From the cell containing the given text, extract its center point as [x, y] coordinate. 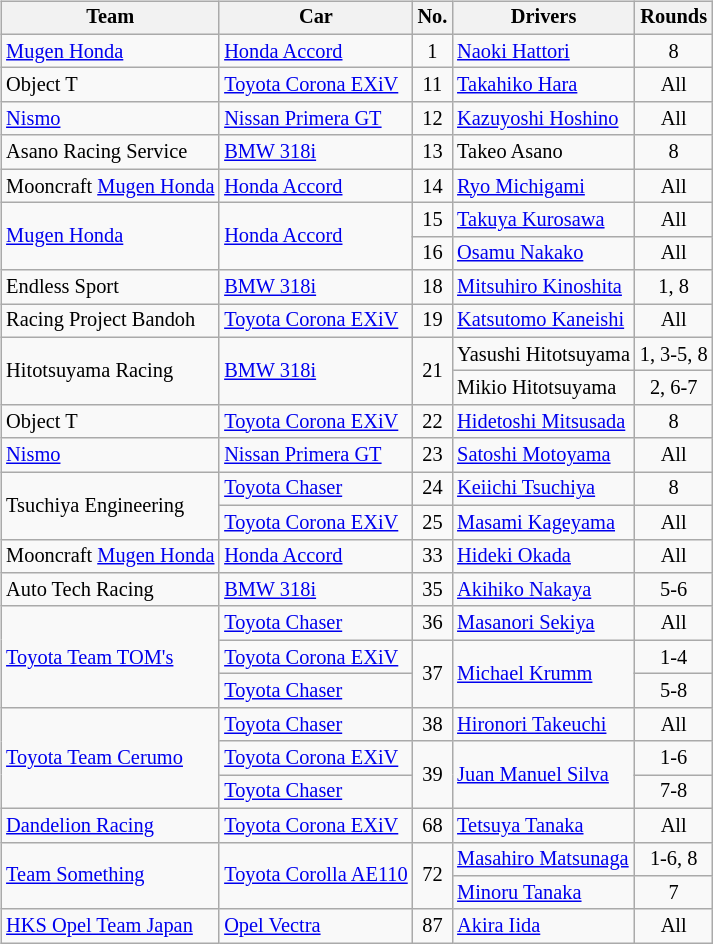
25 [433, 522]
Dandelion Racing [110, 825]
19 [433, 321]
2, 6-7 [674, 388]
Takahiko Hara [544, 85]
Drivers [544, 18]
Rounds [674, 18]
Toyota Team Cerumo [110, 758]
7-8 [674, 792]
Toyota Team TOM's [110, 656]
Takuya Kurosawa [544, 220]
1, 3-5, 8 [674, 354]
Mikio Hitotsuyama [544, 388]
Keiichi Tsuchiya [544, 489]
Naoki Hattori [544, 51]
Hidetoshi Mitsusada [544, 422]
Mitsuhiro Kinoshita [544, 287]
Racing Project Bandoh [110, 321]
14 [433, 186]
15 [433, 220]
33 [433, 556]
Toyota Corolla AE110 [316, 876]
Michael Krumm [544, 674]
Akira Iida [544, 926]
Team [110, 18]
11 [433, 85]
Hideki Okada [544, 556]
5-8 [674, 691]
5-6 [674, 590]
39 [433, 774]
72 [433, 876]
13 [433, 152]
24 [433, 489]
1 [433, 51]
12 [433, 119]
87 [433, 926]
37 [433, 674]
Masami Kageyama [544, 522]
1-4 [674, 657]
18 [433, 287]
7 [674, 893]
21 [433, 370]
Asano Racing Service [110, 152]
Osamu Nakako [544, 253]
Auto Tech Racing [110, 590]
No. [433, 18]
36 [433, 623]
Endless Sport [110, 287]
1-6 [674, 758]
Tsuchiya Engineering [110, 506]
16 [433, 253]
Car [316, 18]
Masanori Sekiya [544, 623]
Opel Vectra [316, 926]
Yasushi Hitotsuyama [544, 354]
35 [433, 590]
22 [433, 422]
Minoru Tanaka [544, 893]
Hironori Takeuchi [544, 724]
HKS Opel Team Japan [110, 926]
Akihiko Nakaya [544, 590]
23 [433, 455]
1, 8 [674, 287]
Masahiro Matsunaga [544, 859]
1-6, 8 [674, 859]
Team Something [110, 876]
Kazuyoshi Hoshino [544, 119]
Takeo Asano [544, 152]
Tetsuya Tanaka [544, 825]
Juan Manuel Silva [544, 774]
Ryo Michigami [544, 186]
38 [433, 724]
Satoshi Motoyama [544, 455]
Katsutomo Kaneishi [544, 321]
68 [433, 825]
Hitotsuyama Racing [110, 370]
